Return [x, y] of the center of cell containing provided text 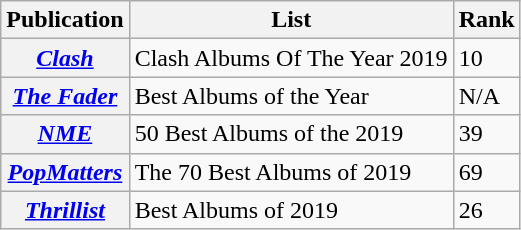
N/A [486, 96]
PopMatters [65, 172]
The 70 Best Albums of 2019 [291, 172]
26 [486, 210]
Publication [65, 20]
The Fader [65, 96]
List [291, 20]
Thrillist [65, 210]
10 [486, 58]
Clash [65, 58]
Rank [486, 20]
69 [486, 172]
Clash Albums Of The Year 2019 [291, 58]
Best Albums of 2019 [291, 210]
39 [486, 134]
NME [65, 134]
50 Best Albums of the 2019 [291, 134]
Best Albums of the Year [291, 96]
